Locate the cell with the specified text and output its [x, y] center coordinate. 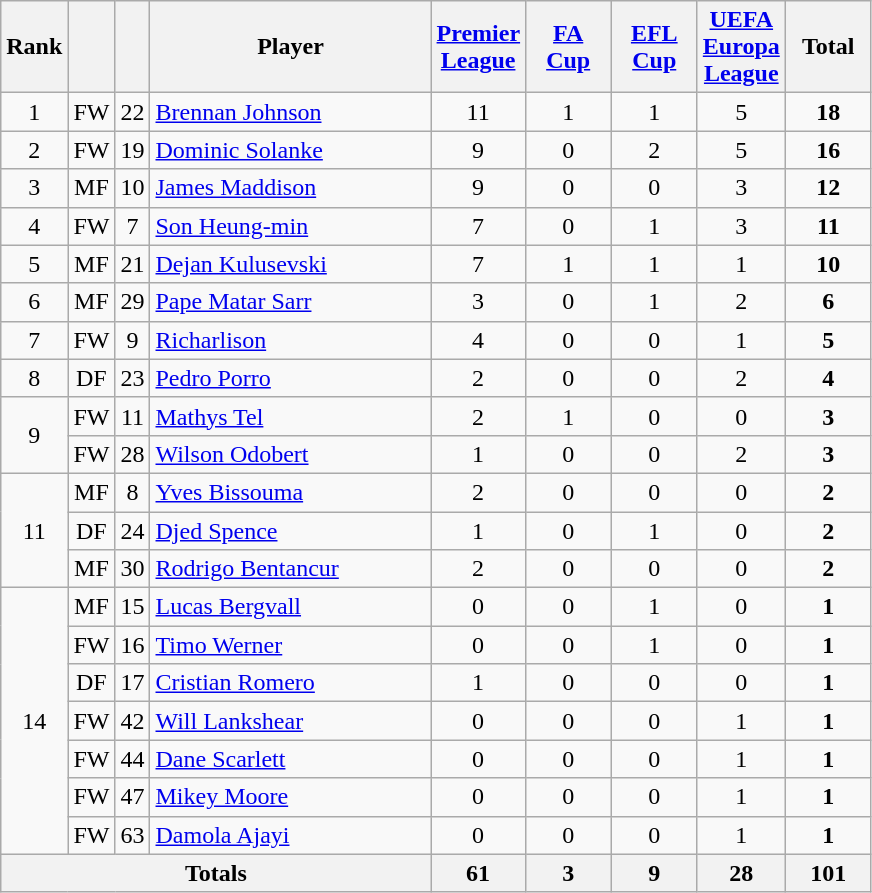
Dane Scarlett [290, 759]
Mikey Moore [290, 797]
Will Lankshear [290, 721]
15 [132, 607]
63 [132, 835]
James Maddison [290, 188]
21 [132, 264]
Yves Bissouma [290, 492]
Premier League [478, 47]
Richarlison [290, 340]
18 [828, 112]
Total [828, 47]
EFL Cup [654, 47]
101 [828, 873]
29 [132, 302]
12 [828, 188]
Wilson Odobert [290, 454]
44 [132, 759]
Rank [34, 47]
23 [132, 378]
17 [132, 683]
Lucas Bergvall [290, 607]
61 [478, 873]
Damola Ajayi [290, 835]
Pedro Porro [290, 378]
14 [34, 721]
Dejan Kulusevski [290, 264]
Rodrigo Bentancur [290, 569]
42 [132, 721]
Cristian Romero [290, 683]
Pape Matar Sarr [290, 302]
Dominic Solanke [290, 150]
Totals [216, 873]
Player [290, 47]
FA Cup [568, 47]
Brennan Johnson [290, 112]
Mathys Tel [290, 416]
Son Heung-min [290, 226]
Djed Spence [290, 531]
19 [132, 150]
24 [132, 531]
47 [132, 797]
22 [132, 112]
30 [132, 569]
UEFA Europa League [741, 47]
Timo Werner [290, 645]
